Extract the (X, Y) coordinate from the center of the cell holding the provided text.  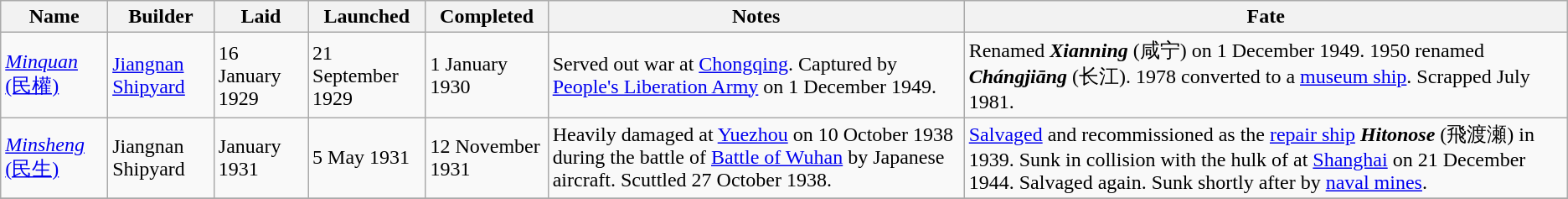
Heavily damaged at Yuezhou on 10 October 1938 during the battle of Battle of Wuhan by Japanese aircraft. Scuttled 27 October 1938. (756, 158)
Name (54, 17)
Minsheng (民生) (54, 158)
12 November 1931 (487, 158)
Notes (756, 17)
January 1931 (260, 158)
Renamed Xianning (咸宁) on 1 December 1949. 1950 renamed Chángjiāng (长江). 1978 converted to a museum ship. Scrapped July 1981. (1266, 76)
Builder (161, 17)
5 May 1931 (367, 158)
1 January 1930 (487, 76)
Minquan (民權) (54, 76)
Completed (487, 17)
Fate (1266, 17)
Laid (260, 17)
Launched (367, 17)
16 January 1929 (260, 76)
Served out war at Chongqing. Captured by People's Liberation Army on 1 December 1949. (756, 76)
21 September 1929 (367, 76)
